Provide the [x, y] coordinate of the cell's center where the given text is located.  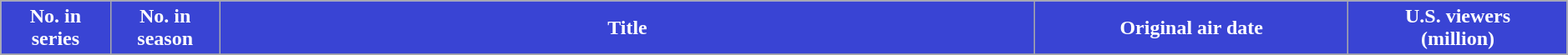
Title [627, 28]
Original air date [1191, 28]
No. inseries [55, 28]
No. inseason [165, 28]
U.S. viewers(million) [1459, 28]
